Scan for the cell matching the given text and deliver its [x, y] coordinate at center. 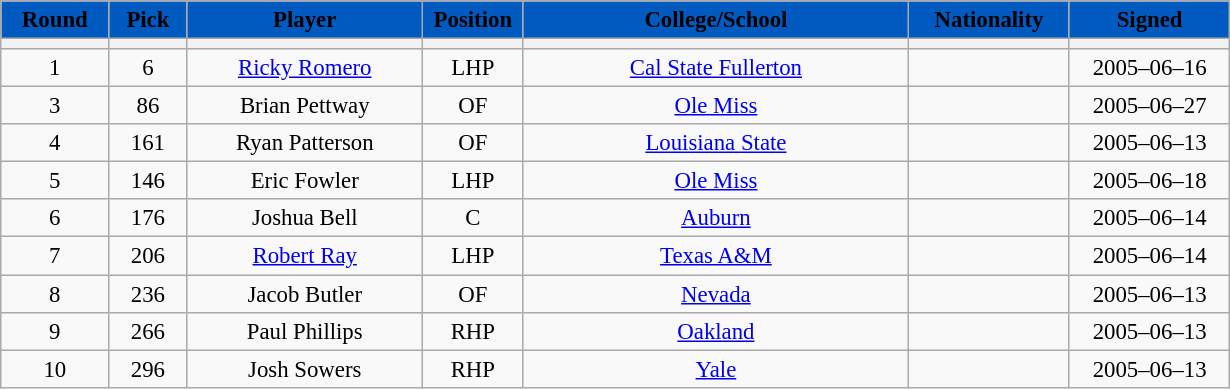
5 [55, 181]
Nationality [990, 20]
Brian Pettway [305, 106]
Josh Sowers [305, 369]
4 [55, 143]
9 [55, 331]
296 [148, 369]
206 [148, 256]
146 [148, 181]
Auburn [716, 219]
2005–06–27 [1150, 106]
2005–06–18 [1150, 181]
Paul Phillips [305, 331]
161 [148, 143]
7 [55, 256]
C [474, 219]
Nevada [716, 294]
Ricky Romero [305, 68]
Robert Ray [305, 256]
Ryan Patterson [305, 143]
Cal State Fullerton [716, 68]
Player [305, 20]
Oakland [716, 331]
College/School [716, 20]
176 [148, 219]
Texas A&M [716, 256]
Signed [1150, 20]
266 [148, 331]
Pick [148, 20]
Louisiana State [716, 143]
10 [55, 369]
Position [474, 20]
Eric Fowler [305, 181]
236 [148, 294]
Yale [716, 369]
Joshua Bell [305, 219]
Jacob Butler [305, 294]
2005–06–16 [1150, 68]
1 [55, 68]
8 [55, 294]
86 [148, 106]
3 [55, 106]
Round [55, 20]
